Determine the [x, y] coordinate at the center of the cell enclosing the given text.  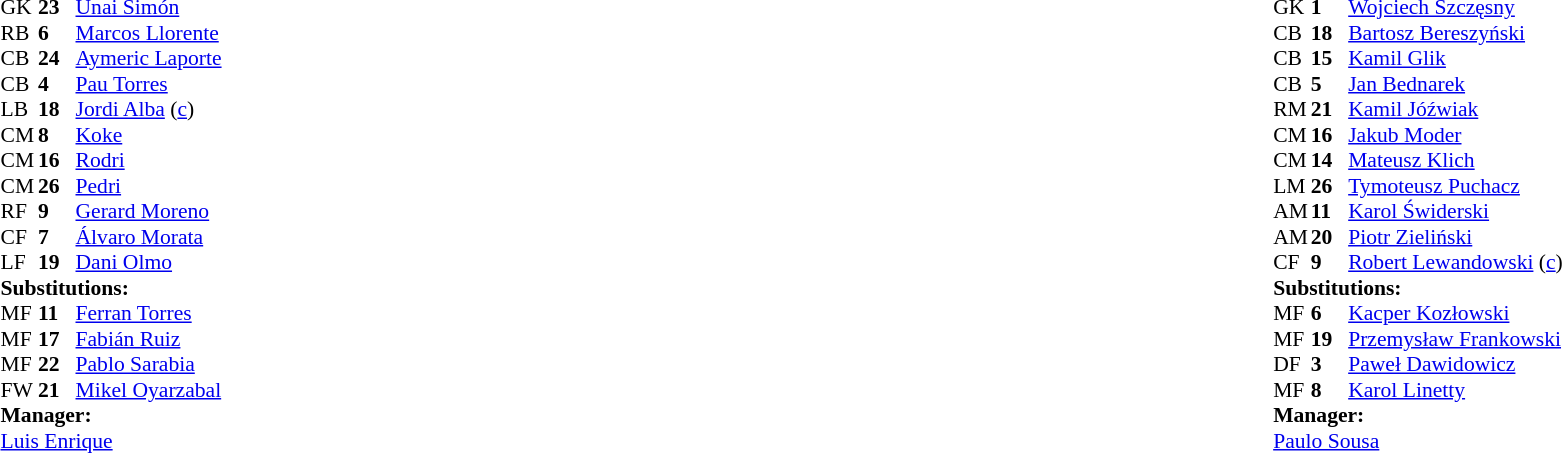
Rodri [149, 161]
22 [57, 365]
RF [19, 211]
RB [19, 33]
24 [57, 59]
Jordi Alba (c) [149, 109]
FW [19, 390]
Pablo Sarabia [149, 365]
Aymeric Laporte [149, 59]
Pau Torres [149, 84]
Álvaro Morata [149, 237]
LB [19, 109]
LM [1292, 186]
Marcos Llorente [149, 33]
LF [19, 263]
15 [1330, 59]
7 [57, 237]
Manager: [110, 415]
17 [57, 339]
Gerard Moreno [149, 211]
Koke [149, 135]
3 [1330, 365]
Dani Olmo [149, 263]
14 [1330, 161]
Fabián Ruiz [149, 339]
Substitutions: [110, 288]
Mikel Oyarzabal [149, 390]
4 [57, 84]
20 [1330, 237]
Ferran Torres [149, 313]
Pedri [149, 186]
RM [1292, 109]
DF [1292, 365]
5 [1330, 84]
